Capture the cell that displays the provided text and extract its [x, y] central coordinate. 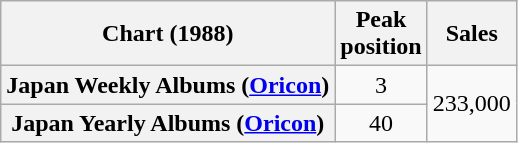
233,000 [472, 104]
3 [381, 85]
Japan Weekly Albums (Oricon) [168, 85]
Chart (1988) [168, 34]
Peakposition [381, 34]
Japan Yearly Albums (Oricon) [168, 123]
40 [381, 123]
Sales [472, 34]
